Identify which cell holds the provided text, then report its [X, Y] central coordinate. 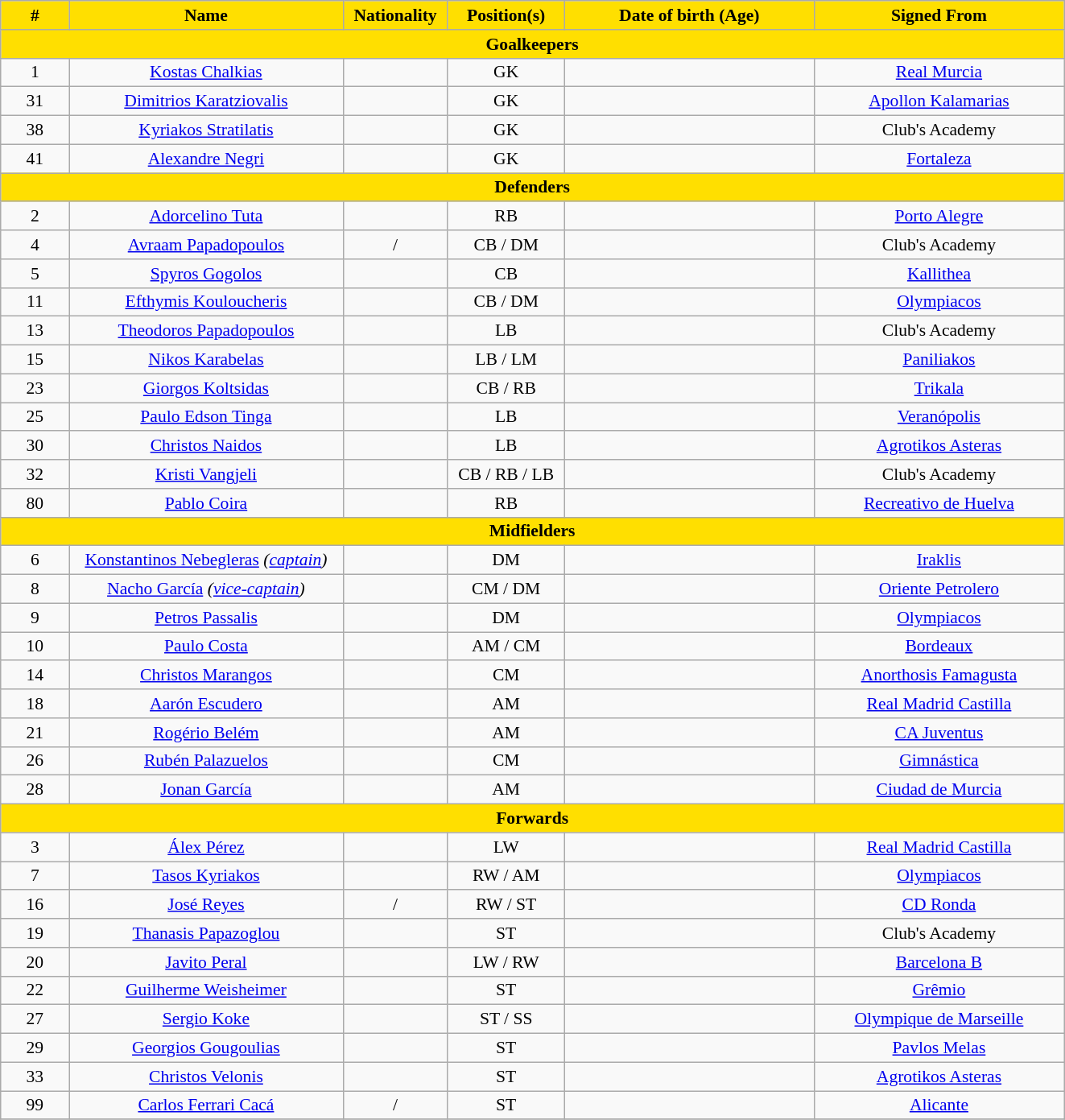
3 [35, 847]
33 [35, 1077]
26 [35, 761]
19 [35, 933]
Date of birth (Age) [689, 15]
Paulo Costa [206, 647]
Theodoros Papadopoulos [206, 331]
RW / AM [506, 876]
31 [35, 101]
Pavlos Melas [939, 1048]
30 [35, 446]
CB [506, 274]
Avraam Papadopoulos [206, 245]
Defenders [533, 188]
Konstantinos Nebegleras (captain) [206, 560]
Rubén Palazuelos [206, 761]
Carlos Ferrari Cacá [206, 1106]
41 [35, 159]
Kristi Vangjeli [206, 474]
Adorcelino Tuta [206, 217]
Efthymis Kouloucheris [206, 302]
28 [35, 790]
Kallithea [939, 274]
Thanasis Papazoglou [206, 933]
99 [35, 1106]
Álex Pérez [206, 847]
Position(s) [506, 15]
11 [35, 302]
22 [35, 990]
80 [35, 503]
25 [35, 417]
Georgios Gougoulias [206, 1048]
23 [35, 388]
CB / RB / LB [506, 474]
Apollon Kalamarias [939, 101]
9 [35, 618]
6 [35, 560]
# [35, 15]
Spyros Gogolos [206, 274]
Paniliakos [939, 360]
Porto Alegre [939, 217]
Guilherme Weisheimer [206, 990]
7 [35, 876]
Bordeaux [939, 647]
Veranópolis [939, 417]
Dimitrios Karatziovalis [206, 101]
Sergio Koke [206, 1019]
Aarón Escudero [206, 704]
Midfielders [533, 531]
8 [35, 589]
ST / SS [506, 1019]
Name [206, 15]
14 [35, 676]
2 [35, 217]
CA Juventus [939, 733]
LW [506, 847]
16 [35, 905]
Anorthosis Famagusta [939, 676]
Forwards [533, 819]
10 [35, 647]
29 [35, 1048]
1 [35, 72]
Real Murcia [939, 72]
32 [35, 474]
Paulo Edson Tinga [206, 417]
38 [35, 130]
Javito Peral [206, 962]
Jonan García [206, 790]
Nationality [395, 15]
21 [35, 733]
Giorgos Koltsidas [206, 388]
LB / LM [506, 360]
Tasos Kyriakos [206, 876]
AM / CM [506, 647]
Christos Marangos [206, 676]
RW / ST [506, 905]
Alexandre Negri [206, 159]
Alicante [939, 1106]
Pablo Coira [206, 503]
Christos Naidos [206, 446]
José Reyes [206, 905]
Fortaleza [939, 159]
Oriente Petrolero [939, 589]
Goalkeepers [533, 44]
CB / RB [506, 388]
27 [35, 1019]
Ciudad de Murcia [939, 790]
Gimnástica [939, 761]
Signed From [939, 15]
Olympique de Marseille [939, 1019]
Nikos Karabelas [206, 360]
Iraklis [939, 560]
CD Ronda [939, 905]
Petros Passalis [206, 618]
LW / RW [506, 962]
13 [35, 331]
15 [35, 360]
18 [35, 704]
CM / DM [506, 589]
Rogério Belém [206, 733]
Grêmio [939, 990]
20 [35, 962]
5 [35, 274]
Kyriakos Stratilatis [206, 130]
Kostas Chalkias [206, 72]
4 [35, 245]
Trikala [939, 388]
Barcelona B [939, 962]
Nacho García (vice-captain) [206, 589]
Recreativo de Huelva [939, 503]
Christos Velonis [206, 1077]
